Locate the cell with the specified text and output its (X, Y) center coordinate. 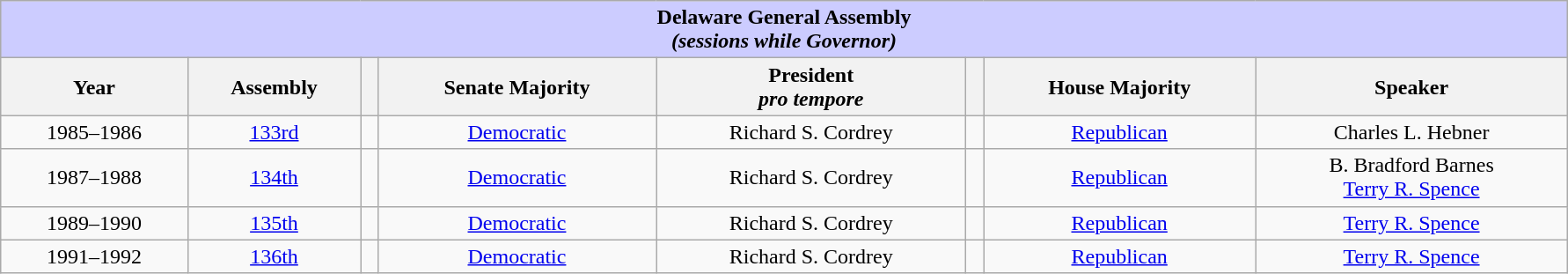
B. Bradford BarnesTerry R. Spence (1411, 178)
Speaker (1411, 86)
Delaware General Assembly (sessions while Governor) (785, 30)
Charles L. Hebner (1411, 132)
133rd (274, 132)
1989–1990 (95, 223)
135th (274, 223)
Presidentpro tempore (811, 86)
Year (95, 86)
1985–1986 (95, 132)
136th (274, 256)
Senate Majority (517, 86)
1987–1988 (95, 178)
Assembly (274, 86)
134th (274, 178)
House Majority (1119, 86)
1991–1992 (95, 256)
